From the cell containing the given text, extract its center point as (X, Y) coordinate. 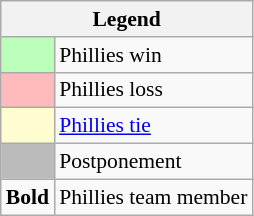
Bold (28, 197)
Phillies win (153, 55)
Phillies tie (153, 126)
Legend (127, 19)
Phillies team member (153, 197)
Phillies loss (153, 90)
Postponement (153, 162)
